Pinpoint the cell where the given text exists, returning its [X, Y] midpoint coordinate. 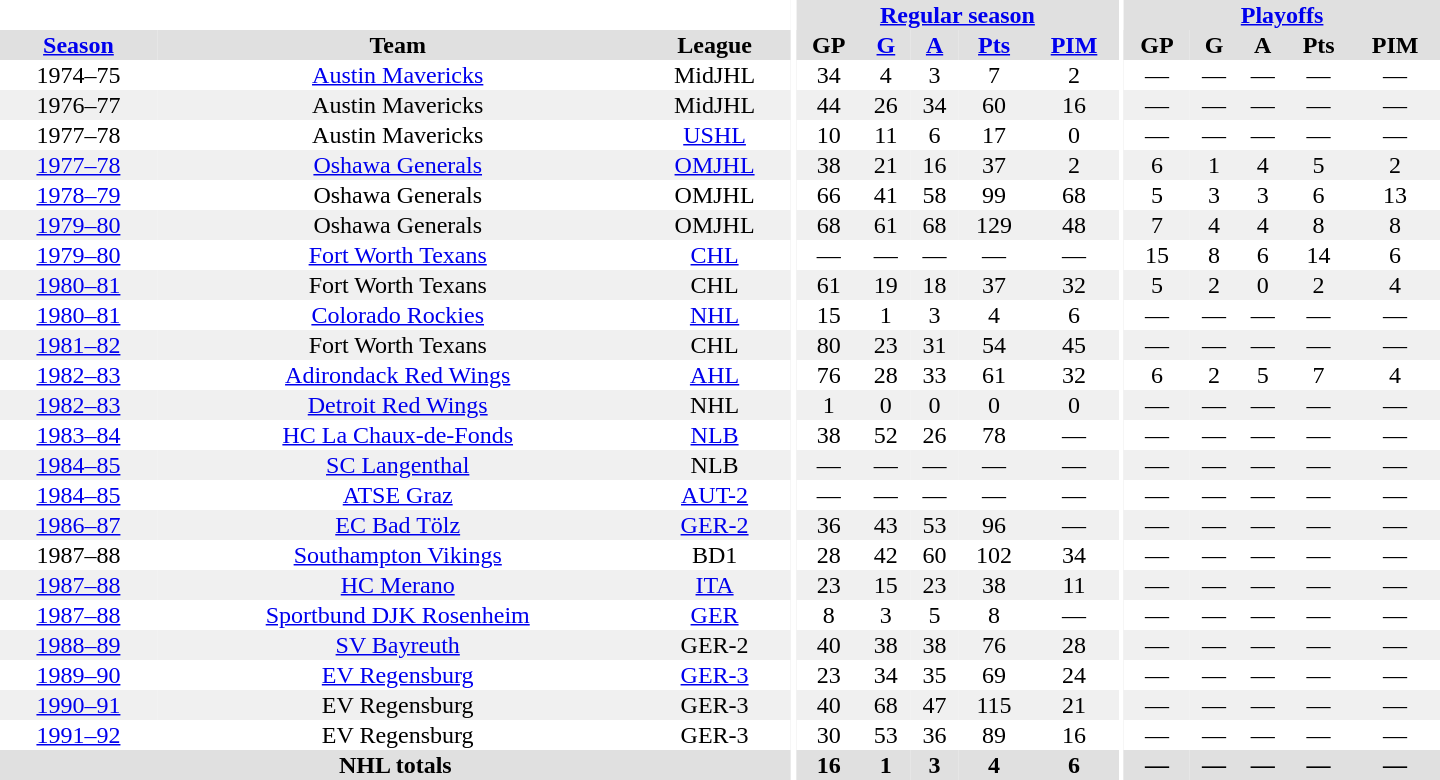
1981–82 [78, 345]
33 [934, 375]
102 [994, 555]
Team [398, 45]
GER [715, 615]
ATSE Graz [398, 495]
10 [829, 135]
Season [78, 45]
54 [994, 345]
99 [994, 195]
66 [829, 195]
NHL totals [396, 765]
ITA [715, 585]
USHL [715, 135]
League [715, 45]
47 [934, 705]
43 [886, 525]
BD1 [715, 555]
1974–75 [78, 75]
HC La Chaux-de-Fonds [398, 435]
13 [1395, 195]
1983–84 [78, 435]
80 [829, 345]
19 [886, 285]
69 [994, 675]
18 [934, 285]
Southampton Vikings [398, 555]
115 [994, 705]
Detroit Red Wings [398, 405]
1986–87 [78, 525]
58 [934, 195]
17 [994, 135]
1976–77 [78, 105]
14 [1318, 255]
SC Langenthal [398, 465]
44 [829, 105]
89 [994, 735]
1978–79 [78, 195]
41 [886, 195]
1990–91 [78, 705]
42 [886, 555]
52 [886, 435]
24 [1074, 675]
Regular season [958, 15]
EC Bad Tölz [398, 525]
Playoffs [1282, 15]
SV Bayreuth [398, 645]
96 [994, 525]
45 [1074, 345]
78 [994, 435]
129 [994, 225]
Colorado Rockies [398, 315]
31 [934, 345]
HC Merano [398, 585]
1989–90 [78, 675]
35 [934, 675]
48 [1074, 225]
AUT-2 [715, 495]
30 [829, 735]
Adirondack Red Wings [398, 375]
1991–92 [78, 735]
1988–89 [78, 645]
AHL [715, 375]
Sportbund DJK Rosenheim [398, 615]
